Provide the [X, Y] coordinate of the cell's center where the given text is located.  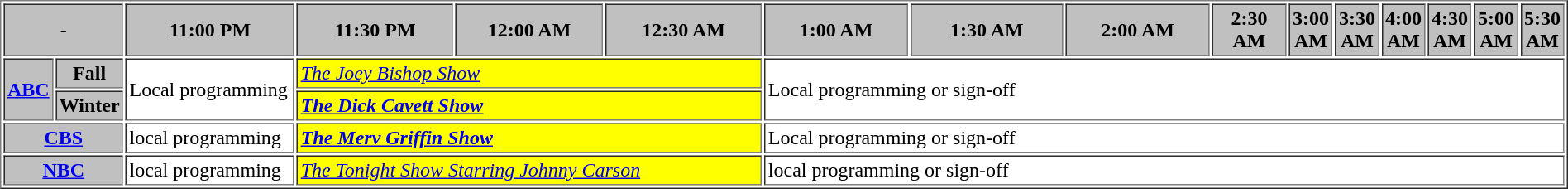
5:30 AM [1542, 30]
The Dick Cavett Show [529, 106]
5:00 AM [1495, 30]
ABC [28, 90]
The Tonight Show Starring Johnny Carson [529, 171]
NBC [63, 171]
11:00 PM [210, 30]
3:00 AM [1310, 30]
3:30 AM [1356, 30]
- [63, 30]
The Merv Griffin Show [529, 138]
11:30 PM [375, 30]
Winter [89, 106]
Local programming [210, 90]
2:30 AM [1249, 30]
4:30 AM [1449, 30]
CBS [63, 138]
1:30 AM [987, 30]
2:00 AM [1138, 30]
12:00 AM [529, 30]
local programming or sign-off [1164, 171]
Fall [89, 73]
The Joey Bishop Show [529, 73]
1:00 AM [835, 30]
12:30 AM [684, 30]
4:00 AM [1403, 30]
